Locate the cell with the specified text and output its [X, Y] center coordinate. 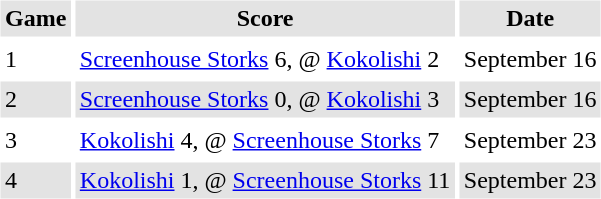
Kokolishi 1, @ Screenhouse Storks 11 [265, 180]
Screenhouse Storks 0, @ Kokolishi 3 [265, 100]
4 [35, 180]
Game [35, 18]
Date [530, 18]
Kokolishi 4, @ Screenhouse Storks 7 [265, 140]
Score [265, 18]
Screenhouse Storks 6, @ Kokolishi 2 [265, 59]
2 [35, 100]
3 [35, 140]
1 [35, 59]
